Find where the given text appears and provide that cell's center as (x, y) coordinate. 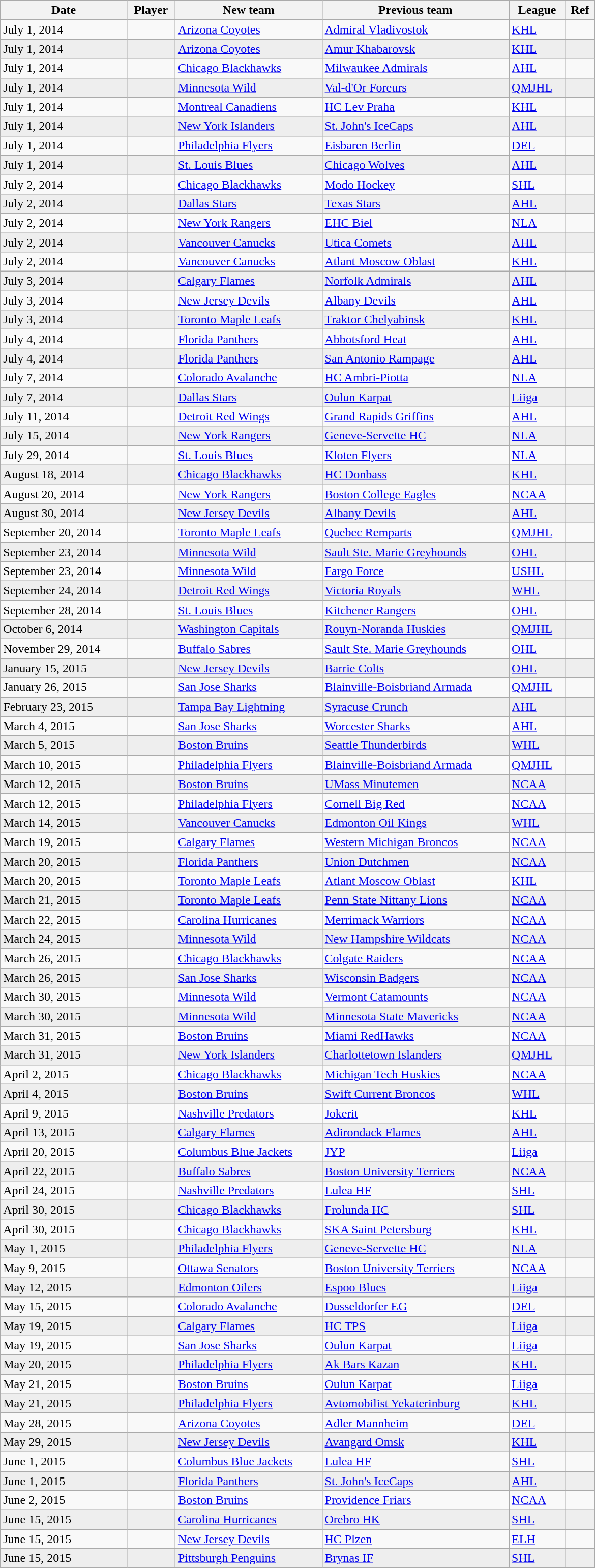
March 14, 2015 (64, 823)
Union Dutchmen (415, 862)
Previous team (415, 10)
Washington Capitals (248, 629)
April 9, 2015 (64, 1113)
Admiral Vladivostok (415, 29)
November 29, 2014 (64, 649)
September 24, 2014 (64, 591)
Michigan Tech Huskies (415, 1074)
Val-d'Or Foreurs (415, 87)
Chicago Wolves (415, 165)
February 23, 2015 (64, 707)
Utica Comets (415, 243)
Espoo Blues (415, 1287)
May 9, 2015 (64, 1268)
Miami RedHawks (415, 1036)
JYP (415, 1152)
Jokerit (415, 1113)
April 13, 2015 (64, 1132)
Western Michigan Broncos (415, 842)
Seattle Thunderbirds (415, 745)
Rouyn-Noranda Huskies (415, 629)
EHC Biel (415, 223)
Victoria Royals (415, 591)
September 28, 2014 (64, 610)
Barrie Colts (415, 668)
May 12, 2015 (64, 1287)
March 19, 2015 (64, 842)
Colgate Raiders (415, 958)
April 2, 2015 (64, 1074)
August 18, 2014 (64, 474)
New team (248, 10)
January 26, 2015 (64, 687)
July 29, 2014 (64, 455)
Charlottetown Islanders (415, 1055)
Adler Mannheim (415, 1423)
June 2, 2015 (64, 1500)
Wisconsin Badgers (415, 978)
Minnesota State Mavericks (415, 1016)
August 20, 2014 (64, 494)
Grand Rapids Griffins (415, 416)
League (537, 10)
Modo Hockey (415, 184)
March 10, 2015 (64, 765)
Eisbaren Berlin (415, 145)
March 5, 2015 (64, 745)
July 11, 2014 (64, 416)
January 15, 2015 (64, 668)
SKA Saint Petersburg (415, 1229)
Orebro HK (415, 1520)
Tampa Bay Lightning (248, 707)
HC Donbass (415, 474)
HC TPS (415, 1326)
May 1, 2015 (64, 1249)
April 22, 2015 (64, 1171)
HC Plzen (415, 1539)
May 20, 2015 (64, 1365)
Quebec Remparts (415, 532)
Player (151, 10)
May 29, 2015 (64, 1442)
March 24, 2015 (64, 939)
Norfolk Admirals (415, 281)
Ak Bars Kazan (415, 1365)
Brynas IF (415, 1558)
Amur Khabarovsk (415, 49)
April 4, 2015 (64, 1094)
August 30, 2014 (64, 513)
Kitchener Rangers (415, 610)
Frolunda HC (415, 1210)
Penn State Nittany Lions (415, 900)
March 22, 2015 (64, 920)
Merrimack Warriors (415, 920)
Ottawa Senators (248, 1268)
March 21, 2015 (64, 900)
May 15, 2015 (64, 1307)
July 15, 2014 (64, 436)
Traktor Chelyabinsk (415, 320)
Avangard Omsk (415, 1442)
New Hampshire Wildcats (415, 939)
Montreal Canadiens (248, 107)
April 20, 2015 (64, 1152)
UMass Minutemen (415, 784)
Abbotsford Heat (415, 339)
San Antonio Rampage (415, 358)
Edmonton Oilers (248, 1287)
Cornell Big Red (415, 803)
Dusseldorfer EG (415, 1307)
Date (64, 10)
Milwaukee Admirals (415, 68)
September 20, 2014 (64, 532)
USHL (537, 571)
Syracuse Crunch (415, 707)
Vermont Catamounts (415, 997)
HC Ambri-Piotta (415, 378)
Kloten Flyers (415, 455)
Avtomobilist Yekaterinburg (415, 1403)
March 4, 2015 (64, 726)
May 28, 2015 (64, 1423)
HC Lev Praha (415, 107)
Pittsburgh Penguins (248, 1558)
October 6, 2014 (64, 629)
ELH (537, 1539)
April 24, 2015 (64, 1191)
Texas Stars (415, 203)
Swift Current Broncos (415, 1094)
Edmonton Oil Kings (415, 823)
Providence Friars (415, 1500)
Boston College Eagles (415, 494)
Ref (580, 10)
Fargo Force (415, 571)
Worcester Sharks (415, 726)
Adirondack Flames (415, 1132)
